From the cell containing the given text, extract its center point as [X, Y] coordinate. 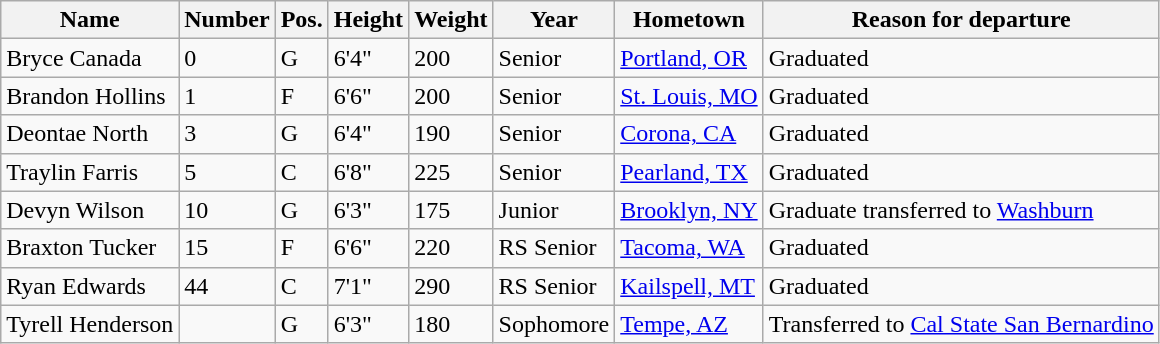
Transferred to Cal State San Bernardino [961, 324]
7'1" [368, 286]
190 [451, 134]
Weight [451, 20]
Braxton Tucker [90, 248]
Bryce Canada [90, 58]
Devyn Wilson [90, 210]
Pearland, TX [689, 172]
Tempe, AZ [689, 324]
1 [227, 96]
Reason for departure [961, 20]
Name [90, 20]
Ryan Edwards [90, 286]
Portland, OR [689, 58]
Sophomore [554, 324]
Hometown [689, 20]
Brooklyn, NY [689, 210]
Height [368, 20]
175 [451, 210]
44 [227, 286]
Deontae North [90, 134]
10 [227, 210]
290 [451, 286]
Corona, CA [689, 134]
3 [227, 134]
220 [451, 248]
Traylin Farris [90, 172]
5 [227, 172]
Year [554, 20]
0 [227, 58]
180 [451, 324]
Tyrell Henderson [90, 324]
15 [227, 248]
Junior [554, 210]
St. Louis, MO [689, 96]
Pos. [302, 20]
Tacoma, WA [689, 248]
225 [451, 172]
Number [227, 20]
Brandon Hollins [90, 96]
Graduate transferred to Washburn [961, 210]
6'8" [368, 172]
Kailspell, MT [689, 286]
